Return the [x, y] coordinate for the center point of the cell that contains the specified text.  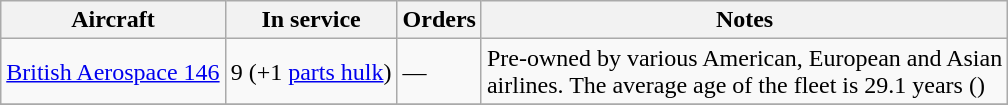
In service [311, 20]
Orders [439, 20]
Notes [744, 20]
Pre-owned by various American, European and Asianairlines. The average age of the fleet is 29.1 years () [744, 72]
9 (+1 parts hulk) [311, 72]
British Aerospace 146 [113, 72]
Aircraft [113, 20]
— [439, 72]
